Extract the (X, Y) coordinate from the center of the cell holding the provided text.  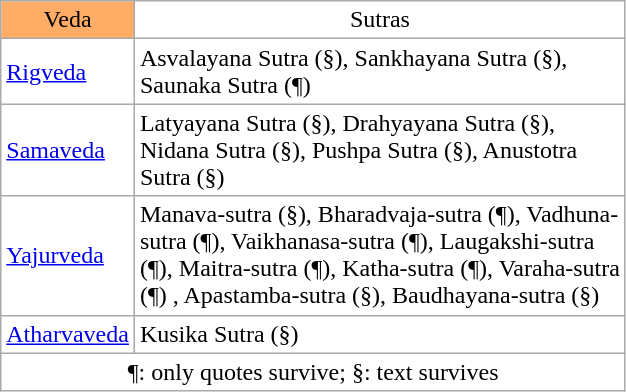
Yajurveda (68, 256)
Veda (68, 20)
¶: only quotes survive; §: text survives (314, 372)
Samaveda (68, 150)
Asvalayana Sutra (§), Sankhayana Sutra (§), Saunaka Sutra (¶) (380, 72)
Sutras (380, 20)
Atharvaveda (68, 334)
Latyayana Sutra (§), Drahyayana Sutra (§), Nidana Sutra (§), Pushpa Sutra (§), Anustotra Sutra (§) (380, 150)
Kusika Sutra (§) (380, 334)
Rigveda (68, 72)
